Provide the [X, Y] coordinate of the cell's center where the given text is located.  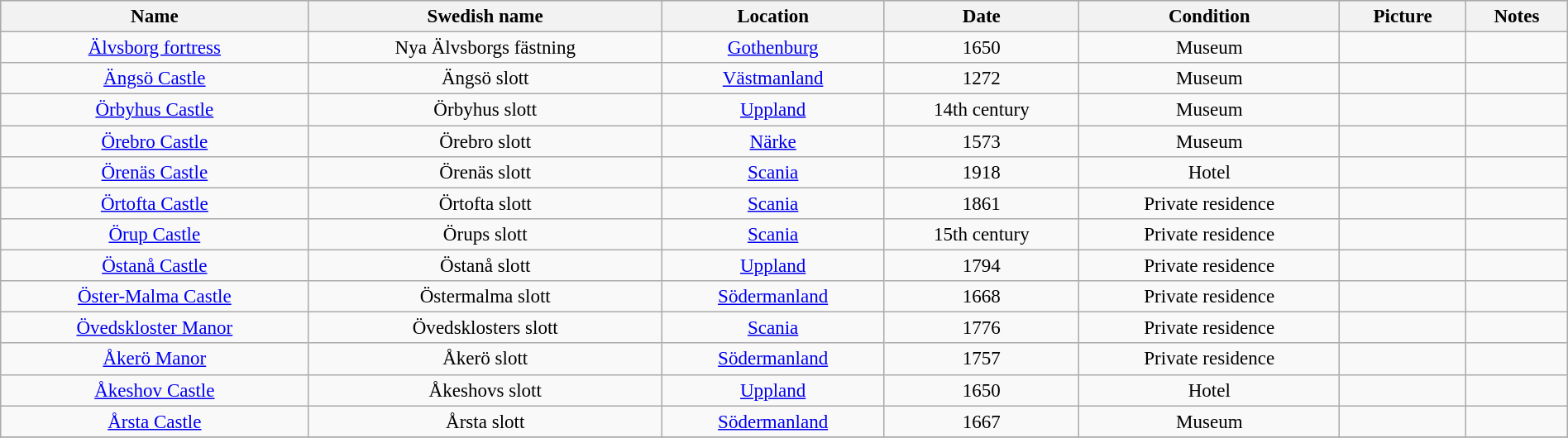
Swedish name [485, 17]
Östermalma slott [485, 297]
Öster-Malma Castle [155, 297]
Närke [773, 141]
Örup Castle [155, 235]
1794 [982, 266]
Location [773, 17]
Åkerö slott [485, 359]
Name [155, 17]
Condition [1209, 17]
1573 [982, 141]
Date [982, 17]
Västmanland [773, 79]
1757 [982, 359]
Åkeshov Castle [155, 390]
1861 [982, 203]
Åkeshovs slott [485, 390]
Älvsborg fortress [155, 48]
Övedskloster Manor [155, 328]
Ängsö slott [485, 79]
Gothenburg [773, 48]
Örenäs Castle [155, 173]
1667 [982, 421]
Örtofta Castle [155, 203]
Örtofta slott [485, 203]
Örebro Castle [155, 141]
Östanå slott [485, 266]
Örbyhus Castle [155, 110]
Årsta Castle [155, 421]
Nya Älvsborgs fästning [485, 48]
Övedsklosters slott [485, 328]
Örups slott [485, 235]
Årsta slott [485, 421]
Picture [1403, 17]
1918 [982, 173]
14th century [982, 110]
1668 [982, 297]
1272 [982, 79]
Östanå Castle [155, 266]
Ängsö Castle [155, 79]
Örebro slott [485, 141]
1776 [982, 328]
Örbyhus slott [485, 110]
15th century [982, 235]
Notes [1517, 17]
Örenäs slott [485, 173]
Åkerö Manor [155, 359]
